Pinpoint the cell where the given text exists, returning its [x, y] midpoint coordinate. 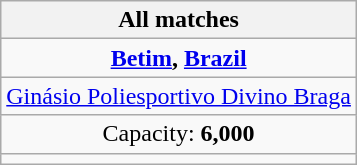
Capacity: 6,000 [179, 134]
Ginásio Poliesportivo Divino Braga [179, 96]
All matches [179, 20]
Betim, Brazil [179, 58]
